Return the [X, Y] coordinate for the center point of the cell that contains the specified text.  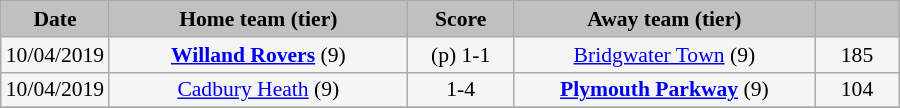
Score [460, 19]
Home team (tier) [258, 19]
1-4 [460, 90]
Willand Rovers (9) [258, 55]
Date [55, 19]
Cadbury Heath (9) [258, 90]
(p) 1-1 [460, 55]
185 [857, 55]
Bridgwater Town (9) [664, 55]
Away team (tier) [664, 19]
104 [857, 90]
Plymouth Parkway (9) [664, 90]
